For the text-containing cell, return its midpoint in [X, Y] coordinate format. 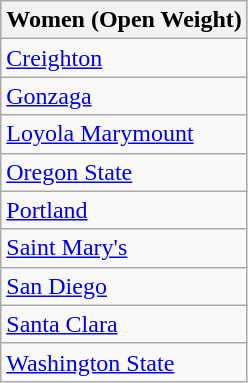
Saint Mary's [124, 248]
Women (Open Weight) [124, 20]
Portland [124, 210]
Santa Clara [124, 324]
San Diego [124, 286]
Oregon State [124, 172]
Washington State [124, 362]
Loyola Marymount [124, 134]
Gonzaga [124, 96]
Creighton [124, 58]
